Return [X, Y] of the center of cell containing provided text 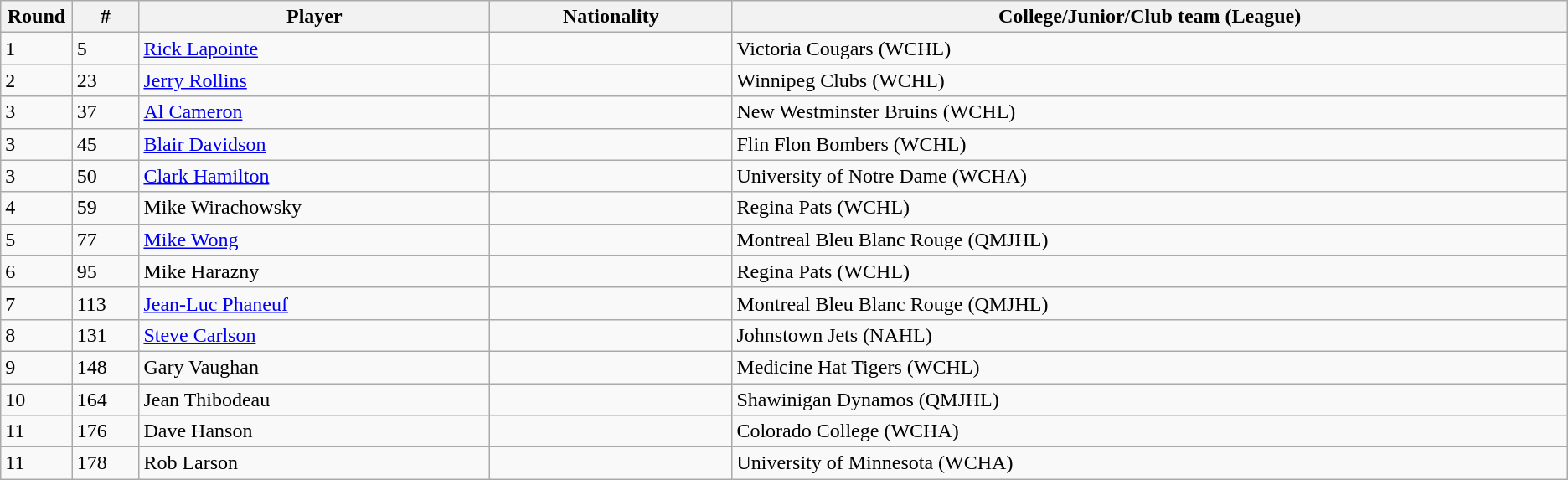
Round [37, 17]
Rob Larson [315, 463]
23 [106, 80]
Clark Hamilton [315, 176]
Gary Vaughan [315, 367]
Jerry Rollins [315, 80]
1 [37, 49]
Mike Harazny [315, 271]
Jean-Luc Phaneuf [315, 303]
113 [106, 303]
8 [37, 335]
Player [315, 17]
Rick Lapointe [315, 49]
59 [106, 208]
6 [37, 271]
4 [37, 208]
178 [106, 463]
45 [106, 144]
50 [106, 176]
Mike Wong [315, 240]
37 [106, 112]
# [106, 17]
Steve Carlson [315, 335]
New Westminster Bruins (WCHL) [1149, 112]
Medicine Hat Tigers (WCHL) [1149, 367]
9 [37, 367]
Dave Hanson [315, 431]
148 [106, 367]
77 [106, 240]
Nationality [611, 17]
University of Minnesota (WCHA) [1149, 463]
Johnstown Jets (NAHL) [1149, 335]
University of Notre Dame (WCHA) [1149, 176]
10 [37, 400]
Blair Davidson [315, 144]
Al Cameron [315, 112]
Shawinigan Dynamos (QMJHL) [1149, 400]
College/Junior/Club team (League) [1149, 17]
Winnipeg Clubs (WCHL) [1149, 80]
Victoria Cougars (WCHL) [1149, 49]
Flin Flon Bombers (WCHL) [1149, 144]
176 [106, 431]
Mike Wirachowsky [315, 208]
95 [106, 271]
7 [37, 303]
164 [106, 400]
Colorado College (WCHA) [1149, 431]
2 [37, 80]
Jean Thibodeau [315, 400]
131 [106, 335]
